Determine the (X, Y) coordinate at the center of the cell enclosing the given text.  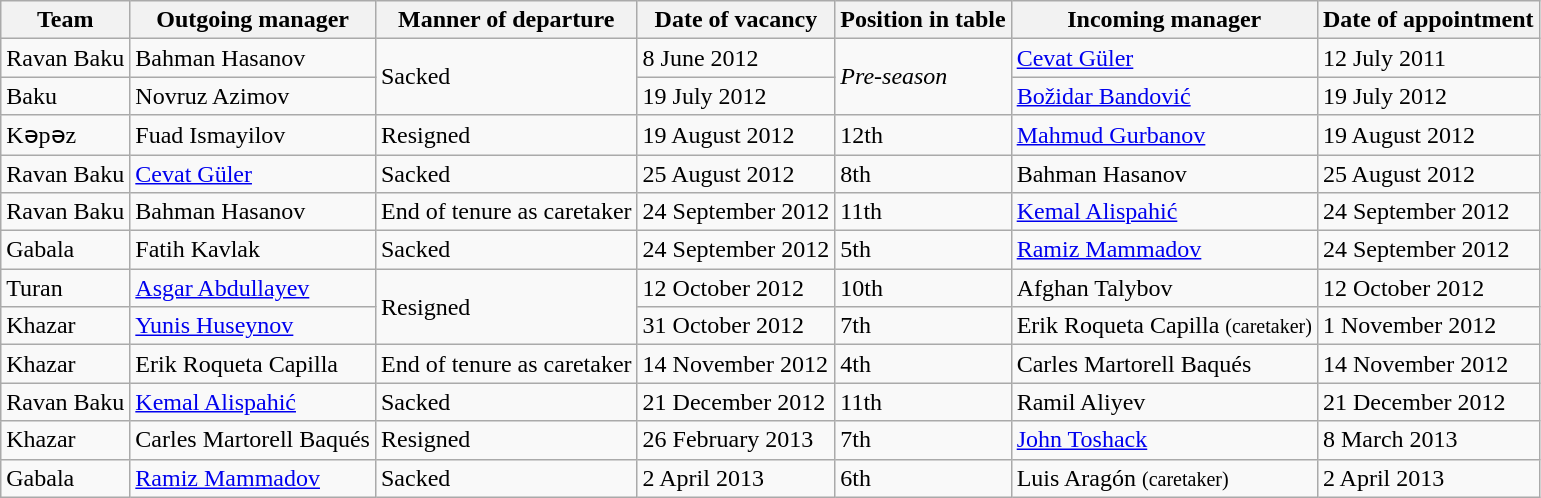
Mahmud Gurbanov (1164, 135)
John Toshack (1164, 440)
8 June 2012 (736, 58)
Kəpəz (66, 135)
4th (923, 364)
Date of vacancy (736, 20)
Ramil Aliyev (1164, 402)
Božidar Bandović (1164, 96)
Incoming manager (1164, 20)
Asgar Abdullayev (253, 288)
Outgoing manager (253, 20)
8 March 2013 (1428, 440)
8th (923, 173)
Fuad Ismayilov (253, 135)
Manner of departure (506, 20)
Pre-season (923, 77)
31 October 2012 (736, 326)
Yunis Huseynov (253, 326)
Baku (66, 96)
Turan (66, 288)
6th (923, 478)
Luis Aragón (caretaker) (1164, 478)
10th (923, 288)
Team (66, 20)
Erik Roqueta Capilla (253, 364)
5th (923, 250)
1 November 2012 (1428, 326)
26 February 2013 (736, 440)
Afghan Talybov (1164, 288)
Erik Roqueta Capilla (caretaker) (1164, 326)
12 July 2011 (1428, 58)
Novruz Azimov (253, 96)
Date of appointment (1428, 20)
Position in table (923, 20)
Fatih Kavlak (253, 250)
12th (923, 135)
